Capture the cell that displays the provided text and extract its [x, y] central coordinate. 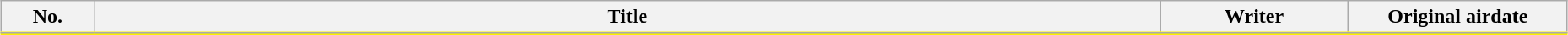
Title [628, 17]
Original airdate [1457, 17]
Writer [1254, 17]
No. [47, 17]
